Provide the [x, y] coordinate of the cell's center where the given text is located.  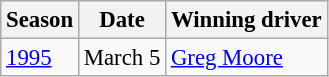
1995 [40, 58]
Season [40, 20]
Date [122, 20]
Winning driver [246, 20]
Greg Moore [246, 58]
March 5 [122, 58]
